Determine the (X, Y) coordinate at the center of the cell enclosing the given text.  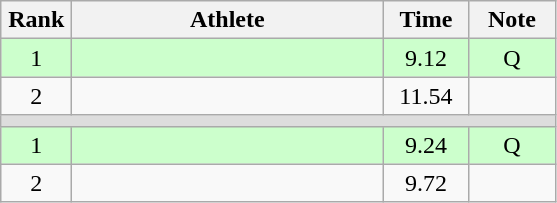
Note (512, 20)
9.72 (426, 183)
9.12 (426, 58)
Athlete (228, 20)
9.24 (426, 145)
Rank (36, 20)
Time (426, 20)
11.54 (426, 96)
